Extract the [x, y] coordinate from the center of the cell holding the provided text.  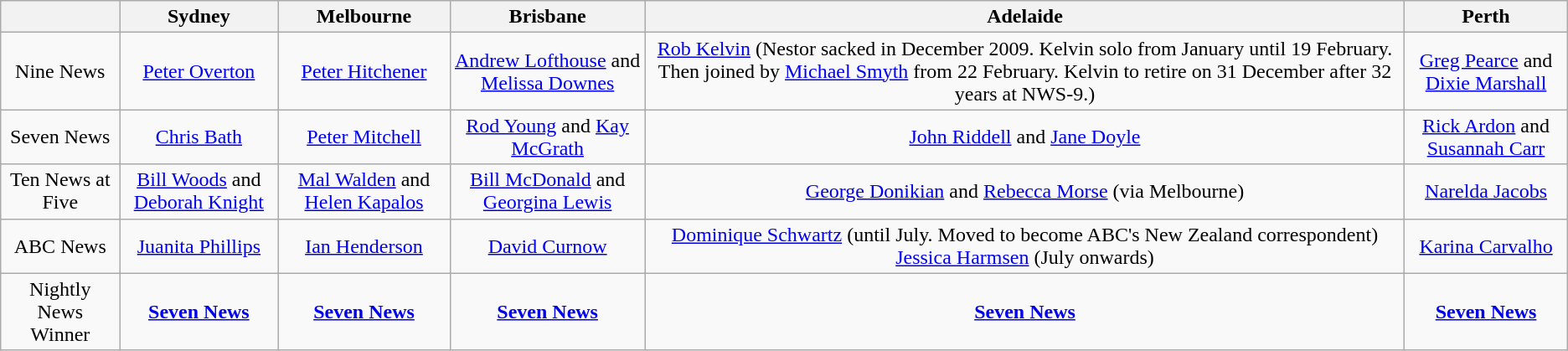
Peter Hitchener [364, 71]
Andrew Lofthouse and Melissa Downes [548, 71]
Nightly News Winner [60, 312]
Nine News [60, 71]
John Riddell and Jane Doyle [1025, 137]
Greg Pearce and Dixie Marshall [1486, 71]
Adelaide [1025, 17]
Brisbane [548, 17]
George Donikian and Rebecca Morse (via Melbourne) [1025, 191]
Rick Ardon and Susannah Carr [1486, 137]
David Curnow [548, 246]
Rod Young and Kay McGrath [548, 137]
Ten News at Five [60, 191]
Juanita Phillips [199, 246]
Narelda Jacobs [1486, 191]
Dominique Schwartz (until July. Moved to become ABC's New Zealand correspondent) Jessica Harmsen (July onwards) [1025, 246]
Bill McDonald and Georgina Lewis [548, 191]
Chris Bath [199, 137]
Peter Overton [199, 71]
Sydney [199, 17]
Ian Henderson [364, 246]
Mal Walden and Helen Kapalos [364, 191]
Karina Carvalho [1486, 246]
ABC News [60, 246]
Peter Mitchell [364, 137]
Bill Woods and Deborah Knight [199, 191]
Melbourne [364, 17]
Perth [1486, 17]
